Find where the given text appears and provide that cell's center as [X, Y] coordinate. 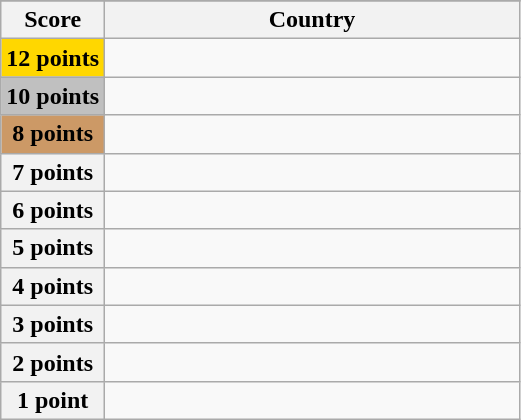
12 points [53, 58]
Country [312, 20]
2 points [53, 362]
Score [53, 20]
4 points [53, 286]
8 points [53, 134]
1 point [53, 400]
10 points [53, 96]
6 points [53, 210]
7 points [53, 172]
5 points [53, 248]
3 points [53, 324]
